From the cell containing the given text, extract its center point as [X, Y] coordinate. 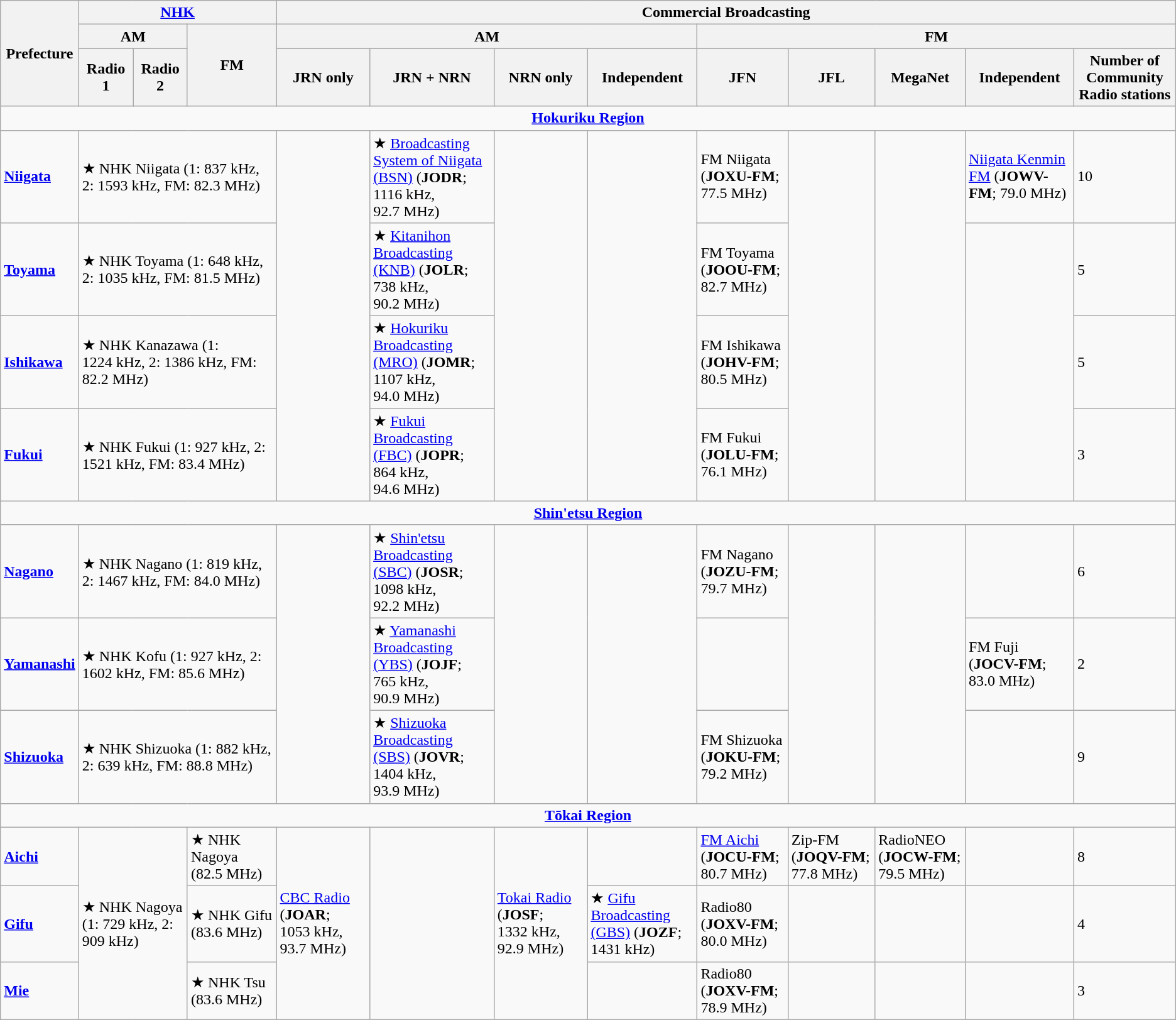
★ Shin'etsu Broadcasting (SBC) (JOSR; 1098 kHz, 92.2 MHz) [432, 571]
MegaNet [920, 77]
Yamanashi [40, 664]
6 [1124, 571]
2 [1124, 664]
★ NHK Toyama (1: 648 kHz, 2: 1035 kHz, FM: 81.5 MHz) [177, 270]
10 [1124, 177]
★ NHK Nagano (1: 819 kHz, 2: 1467 kHz, FM: 84.0 MHz) [177, 571]
★ NHK Shizuoka (1: 882 kHz, 2: 639 kHz, FM: 88.8 MHz) [177, 757]
★ Yamanashi Broadcasting (YBS) (JOJF; 765 kHz, 90.9 MHz) [432, 664]
★ Gifu Broadcasting (GBS) (JOZF; 1431 kHz) [642, 924]
★ NHK Nagoya (82.5 MHz) [232, 857]
Radio 2 [161, 77]
Shizuoka [40, 757]
Niigata [40, 177]
CBC Radio (JOAR; 1053 kHz, 93.7 MHz) [323, 923]
FM Shizuoka (JOKU-FM; 79.2 MHz) [743, 757]
Ishikawa [40, 362]
Zip-FM (JOQV-FM; 77.8 MHz) [832, 857]
★ NHK Kofu (1: 927 kHz, 2: 1602 kHz, FM: 85.6 MHz) [177, 664]
RadioNEO (JOCW-FM; 79.5 MHz) [920, 857]
Hokuriku Region [588, 118]
Tokai Radio (JOSF; 1332 kHz, 92.9 MHz) [540, 923]
FM Fukui (JOLU-FM; 76.1 MHz) [743, 455]
9 [1124, 757]
FM Ishikawa (JOHV-FM; 80.5 MHz) [743, 362]
FM Niigata(JOXU-FM; 77.5 MHz) [743, 177]
★ NHK Gifu (83.6 MHz) [232, 924]
NHK [177, 13]
FM Aichi (JOCU-FM; 80.7 MHz) [743, 857]
NRN only [540, 77]
Radio 1 [106, 77]
★ Shizuoka Broadcasting (SBS) (JOVR; 1404 kHz, 93.9 MHz) [432, 757]
Fukui [40, 455]
Tōkai Region [588, 815]
FM Nagano (JOZU-FM; 79.7 MHz) [743, 571]
Prefecture [40, 53]
★ Hokuriku Broadcasting (MRO) (JOMR; 1107 kHz, 94.0 MHz) [432, 362]
Niigata Kenmin FM (JOWV-FM; 79.0 MHz) [1019, 177]
★ NHK Kanazawa (1: 1224 kHz, 2: 1386 kHz, FM: 82.2 MHz) [177, 362]
JFL [832, 77]
★ Broadcasting System of Niigata (BSN) (JODR; 1116 kHz, 92.7 MHz) [432, 177]
★ NHK Niigata (1: 837 kHz, 2: 1593 kHz, FM: 82.3 MHz) [177, 177]
Radio80 (JOXV-FM; 78.9 MHz) [743, 990]
8 [1124, 857]
★ Fukui Broadcasting (FBC) (JOPR; 864 kHz, 94.6 MHz) [432, 455]
JFN [743, 77]
Aichi [40, 857]
FM Fuji (JOCV-FM; 83.0 MHz) [1019, 664]
4 [1124, 924]
★ NHK Nagoya (1: 729 kHz, 2: 909 kHz) [133, 923]
Number of Community Radio stations [1124, 77]
JRN + NRN [432, 77]
Radio80 (JOXV-FM; 80.0 MHz) [743, 924]
Nagano [40, 571]
FM Toyama (JOOU-FM; 82.7 MHz) [743, 270]
★ NHK Fukui (1: 927 kHz, 2: 1521 kHz, FM: 83.4 MHz) [177, 455]
Shin'etsu Region [588, 513]
★ Kitanihon Broadcasting (KNB) (JOLR; 738 kHz, 90.2 MHz) [432, 270]
Mie [40, 990]
Toyama [40, 270]
JRN only [323, 77]
Gifu [40, 924]
Commercial Broadcasting [726, 13]
★ NHK Tsu (83.6 MHz) [232, 990]
